Provide the [x, y] coordinate of the cell's center where the given text is located.  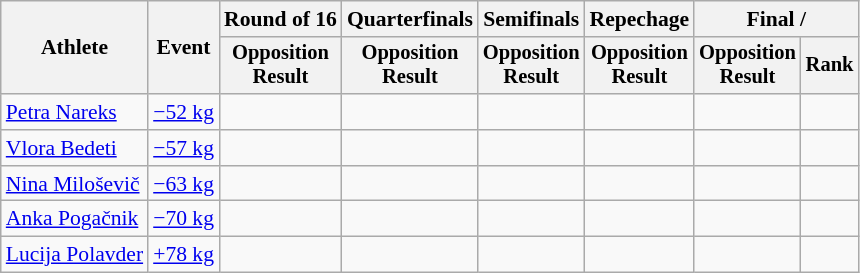
Semifinals [532, 19]
Final / [776, 19]
Rank [830, 66]
Athlete [74, 48]
−57 kg [184, 148]
Lucija Polavder [74, 255]
Petra Nareks [74, 112]
−63 kg [184, 184]
Anka Pogačnik [74, 219]
Quarterfinals [410, 19]
Vlora Bedeti [74, 148]
Round of 16 [280, 19]
Event [184, 48]
−70 kg [184, 219]
Repechage [640, 19]
−52 kg [184, 112]
+78 kg [184, 255]
Nina Miloševič [74, 184]
